Pinpoint the cell where the given text exists, returning its (x, y) midpoint coordinate. 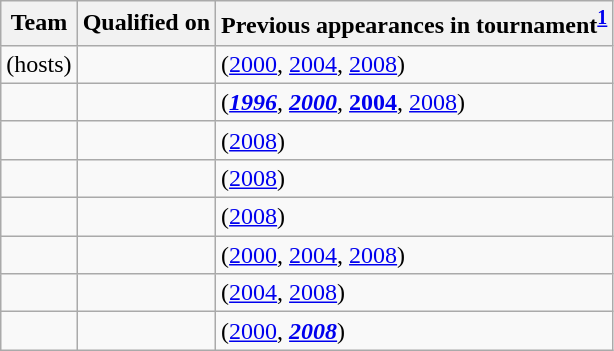
(2000, 2008) (414, 331)
Team (39, 24)
(2004, 2008) (414, 293)
(hosts) (39, 64)
Qualified on (146, 24)
Previous appearances in tournament1 (414, 24)
(1996, 2000, 2004, 2008) (414, 102)
